Locate the cell with the specified text and output its (X, Y) center coordinate. 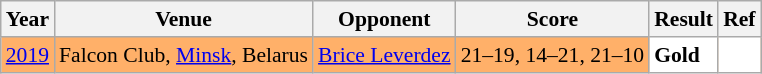
Score (553, 19)
Ref (739, 19)
Venue (184, 19)
Opponent (384, 19)
Year (28, 19)
Result (684, 19)
Brice Leverdez (384, 55)
Falcon Club, Minsk, Belarus (184, 55)
21–19, 14–21, 21–10 (553, 55)
2019 (28, 55)
Gold (684, 55)
